From the cell containing the given text, extract its center point as (X, Y) coordinate. 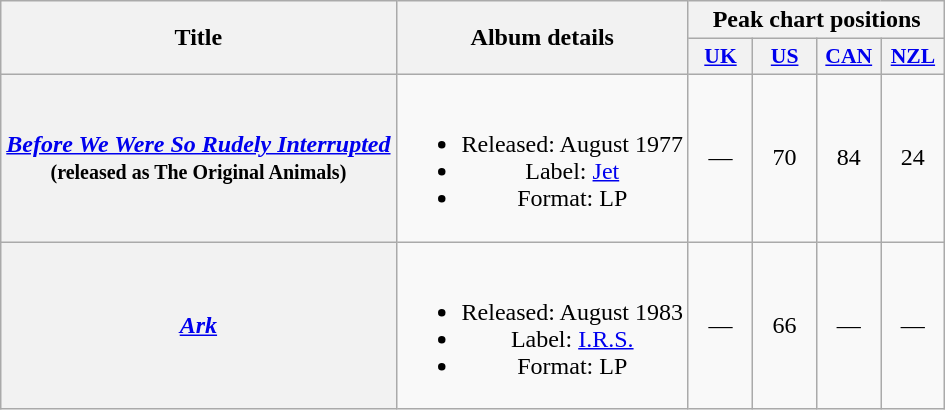
Album details (542, 38)
24 (913, 158)
Ark (198, 326)
US (785, 57)
Title (198, 38)
Released: August 1983Label: I.R.S.Format: LP (542, 326)
Peak chart positions (816, 20)
66 (785, 326)
84 (849, 158)
NZL (913, 57)
Released: August 1977Label: JetFormat: LP (542, 158)
CAN (849, 57)
70 (785, 158)
UK (720, 57)
Before We Were So Rudely Interrupted(released as The Original Animals) (198, 158)
